For the text-containing cell, return its midpoint in [x, y] coordinate format. 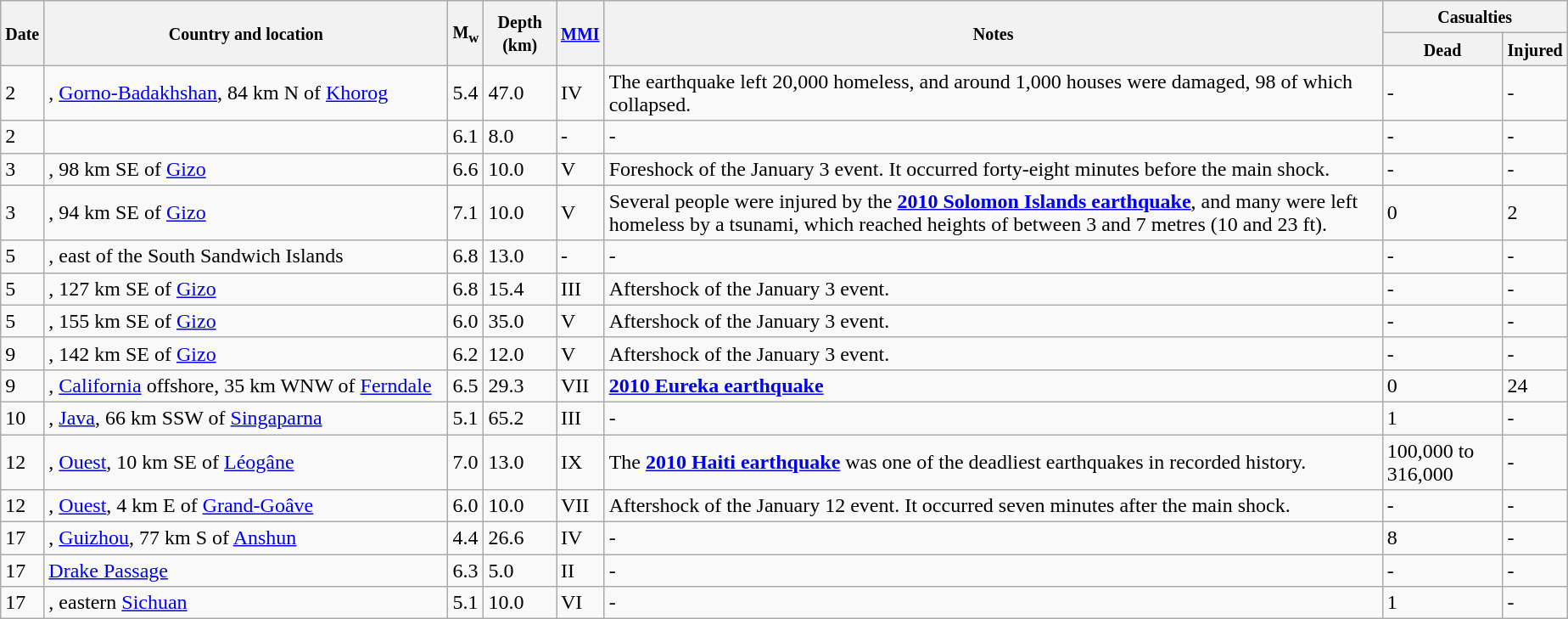
MMI [580, 33]
5.4 [466, 93]
Foreshock of the January 3 event. It occurred forty-eight minutes before the main shock. [993, 169]
, Ouest, 10 km SE of Léogâne [246, 462]
Drake Passage [246, 571]
8 [1442, 538]
Depth (km) [520, 33]
8.0 [520, 137]
, 94 km SE of Gizo [246, 212]
, 127 km SE of Gizo [246, 289]
6.1 [466, 137]
6.5 [466, 385]
29.3 [520, 385]
100,000 to 316,000 [1442, 462]
47.0 [520, 93]
VI [580, 603]
6.2 [466, 353]
65.2 [520, 418]
12.0 [520, 353]
, 142 km SE of Gizo [246, 353]
7.1 [466, 212]
6.3 [466, 571]
Date [22, 33]
Injured [1535, 49]
26.6 [520, 538]
7.0 [466, 462]
4.4 [466, 538]
35.0 [520, 321]
Casualties [1475, 17]
, 98 km SE of Gizo [246, 169]
The 2010 Haiti earthquake was one of the deadliest earthquakes in recorded history. [993, 462]
Dead [1442, 49]
, 155 km SE of Gizo [246, 321]
10 [22, 418]
, Java, 66 km SSW of Singaparna [246, 418]
Mw [466, 33]
, Gorno-Badakhshan, 84 km N of Khorog [246, 93]
, eastern Sichuan [246, 603]
5.0 [520, 571]
2010 Eureka earthquake [993, 385]
, Guizhou, 77 km S of Anshun [246, 538]
II [580, 571]
Country and location [246, 33]
, east of the South Sandwich Islands [246, 256]
, Ouest, 4 km E of Grand-Goâve [246, 506]
15.4 [520, 289]
Aftershock of the January 12 event. It occurred seven minutes after the main shock. [993, 506]
6.6 [466, 169]
Notes [993, 33]
The earthquake left 20,000 homeless, and around 1,000 houses were damaged, 98 of which collapsed. [993, 93]
IX [580, 462]
, California offshore, 35 km WNW of Ferndale [246, 385]
24 [1535, 385]
